Find where the given text appears and provide that cell's center as (X, Y) coordinate. 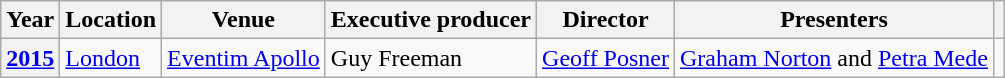
London (111, 58)
2015 (30, 58)
Director (606, 20)
Executive producer (430, 20)
Location (111, 20)
Presenters (834, 20)
Graham Norton and Petra Mede (834, 58)
Guy Freeman (430, 58)
Year (30, 20)
Venue (244, 20)
Geoff Posner (606, 58)
Eventim Apollo (244, 58)
